Return the [X, Y] coordinate for the center point of the cell that contains the specified text.  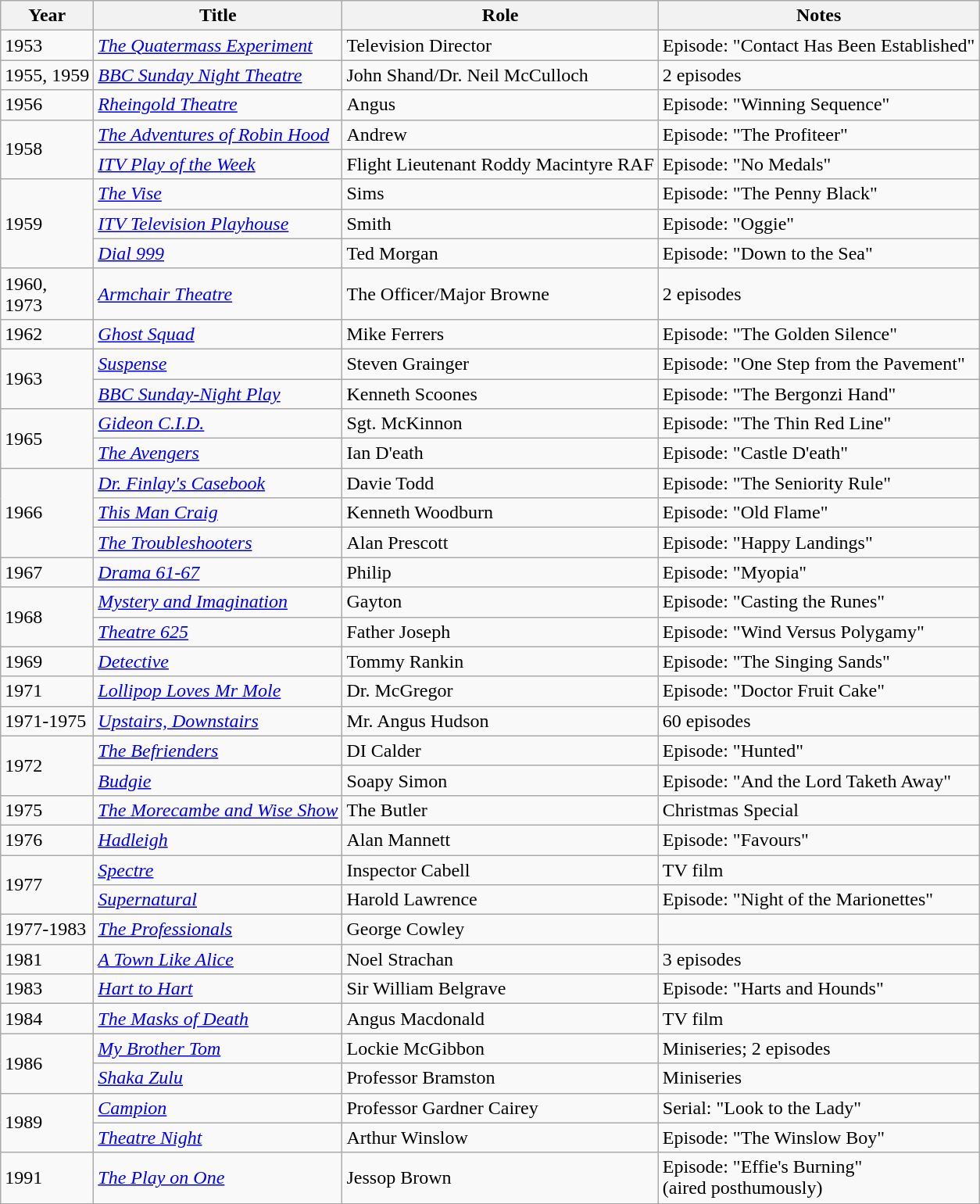
The Officer/Major Browne [500, 294]
Tommy Rankin [500, 661]
1955, 1959 [47, 75]
Episode: "Contact Has Been Established" [819, 45]
Noel Strachan [500, 959]
3 episodes [819, 959]
Upstairs, Downstairs [218, 721]
Notes [819, 16]
1981 [47, 959]
Serial: "Look to the Lady" [819, 1108]
Christmas Special [819, 810]
BBC Sunday-Night Play [218, 393]
A Town Like Alice [218, 959]
Steven Grainger [500, 364]
Angus [500, 105]
1989 [47, 1123]
Mike Ferrers [500, 334]
1966 [47, 513]
Rheingold Theatre [218, 105]
The Avengers [218, 453]
60 episodes [819, 721]
Episode: "Harts and Hounds" [819, 989]
1983 [47, 989]
Davie Todd [500, 483]
1967 [47, 572]
Father Joseph [500, 632]
Shaka Zulu [218, 1078]
Episode: "The Winslow Boy" [819, 1138]
George Cowley [500, 930]
Mr. Angus Hudson [500, 721]
The Vise [218, 194]
Jessop Brown [500, 1177]
Episode: "Oggie" [819, 224]
1969 [47, 661]
Ted Morgan [500, 253]
Angus Macdonald [500, 1019]
Episode: "No Medals" [819, 164]
The Morecambe and Wise Show [218, 810]
1984 [47, 1019]
Episode: "Castle D'eath" [819, 453]
Episode: "The Seniority Rule" [819, 483]
Campion [218, 1108]
Episode: "Effie's Burning"(aired posthumously) [819, 1177]
Theatre Night [218, 1138]
DI Calder [500, 751]
Miniseries [819, 1078]
Budgie [218, 780]
Lollipop Loves Mr Mole [218, 691]
1958 [47, 149]
BBC Sunday Night Theatre [218, 75]
1972 [47, 765]
1976 [47, 840]
1977 [47, 885]
Kenneth Woodburn [500, 513]
ITV Play of the Week [218, 164]
Spectre [218, 870]
Episode: "One Step from the Pavement" [819, 364]
John Shand/Dr. Neil McCulloch [500, 75]
Suspense [218, 364]
Gayton [500, 602]
The Professionals [218, 930]
Episode: "The Bergonzi Hand" [819, 393]
Supernatural [218, 900]
The Play on One [218, 1177]
The Quatermass Experiment [218, 45]
Episode: "The Penny Black" [819, 194]
1956 [47, 105]
Sir William Belgrave [500, 989]
Episode: "Myopia" [819, 572]
Dr. McGregor [500, 691]
Episode: "And the Lord Taketh Away" [819, 780]
The Masks of Death [218, 1019]
Andrew [500, 134]
1968 [47, 617]
1991 [47, 1177]
Episode: "Wind Versus Polygamy" [819, 632]
Episode: "The Golden Silence" [819, 334]
1962 [47, 334]
Episode: "The Profiteer" [819, 134]
Episode: "Casting the Runes" [819, 602]
Kenneth Scoones [500, 393]
1986 [47, 1063]
Ian D'eath [500, 453]
Detective [218, 661]
Episode: "Hunted" [819, 751]
Episode: "Night of the Marionettes" [819, 900]
Hart to Hart [218, 989]
Flight Lieutenant Roddy Macintyre RAF [500, 164]
Year [47, 16]
1977-1983 [47, 930]
Gideon C.I.D. [218, 424]
Dr. Finlay's Casebook [218, 483]
Alan Mannett [500, 840]
Professor Bramston [500, 1078]
Episode: "The Singing Sands" [819, 661]
Mystery and Imagination [218, 602]
Episode: "Down to the Sea" [819, 253]
1975 [47, 810]
Episode: "Winning Sequence" [819, 105]
Hadleigh [218, 840]
Ghost Squad [218, 334]
Episode: "Doctor Fruit Cake" [819, 691]
1960,1973 [47, 294]
1953 [47, 45]
Episode: "Old Flame" [819, 513]
My Brother Tom [218, 1048]
1959 [47, 224]
Lockie McGibbon [500, 1048]
1965 [47, 439]
ITV Television Playhouse [218, 224]
1971 [47, 691]
Smith [500, 224]
Sims [500, 194]
Professor Gardner Cairey [500, 1108]
Drama 61-67 [218, 572]
Alan Prescott [500, 543]
The Troubleshooters [218, 543]
Inspector Cabell [500, 870]
Miniseries; 2 episodes [819, 1048]
Television Director [500, 45]
Harold Lawrence [500, 900]
Dial 999 [218, 253]
1971-1975 [47, 721]
Episode: "The Thin Red Line" [819, 424]
Theatre 625 [218, 632]
Role [500, 16]
1963 [47, 378]
The Adventures of Robin Hood [218, 134]
The Butler [500, 810]
Episode: "Favours" [819, 840]
This Man Craig [218, 513]
Episode: "Happy Landings" [819, 543]
Sgt. McKinnon [500, 424]
Philip [500, 572]
Arthur Winslow [500, 1138]
Soapy Simon [500, 780]
Armchair Theatre [218, 294]
Title [218, 16]
The Befrienders [218, 751]
